Identify which cell holds the provided text, then report its [x, y] central coordinate. 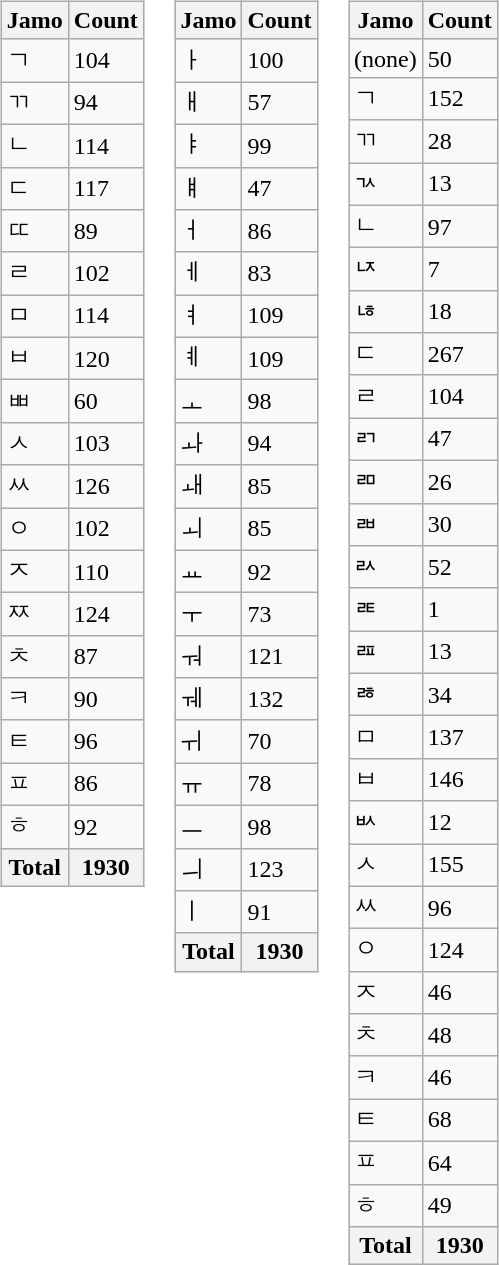
ㅑ [208, 146]
7 [460, 270]
50 [460, 58]
267 [460, 354]
ㅔ [208, 274]
ㄽ [386, 568]
83 [280, 274]
ㅄ [386, 822]
30 [460, 524]
ㄿ [386, 652]
155 [460, 866]
100 [280, 60]
146 [460, 780]
ㅜ [208, 614]
ㅙ [208, 486]
126 [106, 486]
ㅞ [208, 700]
ㄼ [386, 524]
ㅚ [208, 530]
ㅡ [208, 826]
87 [106, 656]
ㄻ [386, 482]
ㅘ [208, 444]
ㅛ [208, 572]
73 [280, 614]
52 [460, 568]
ㅝ [208, 656]
ㅖ [208, 358]
123 [280, 870]
ㅠ [208, 784]
26 [460, 482]
132 [280, 700]
28 [460, 142]
ㅣ [208, 912]
68 [460, 1120]
ㄵ [386, 270]
18 [460, 312]
103 [106, 444]
89 [106, 232]
ㅏ [208, 60]
60 [106, 402]
137 [460, 738]
110 [106, 572]
99 [280, 146]
ㄺ [386, 440]
91 [280, 912]
ㅕ [208, 316]
ㅢ [208, 870]
57 [280, 104]
117 [106, 188]
ㄾ [386, 610]
78 [280, 784]
ㅃ [34, 402]
ㅀ [386, 694]
1 [460, 610]
ㄸ [34, 232]
ㄳ [386, 184]
70 [280, 742]
(none) [386, 58]
49 [460, 1206]
ㄶ [386, 312]
ㅗ [208, 402]
152 [460, 98]
34 [460, 694]
ㅐ [208, 104]
ㅉ [34, 614]
ㅟ [208, 742]
ㅒ [208, 188]
121 [280, 656]
ㅓ [208, 232]
97 [460, 226]
120 [106, 358]
12 [460, 822]
48 [460, 1036]
90 [106, 700]
64 [460, 1162]
